Return the [X, Y] coordinate for the center point of the cell that contains the specified text.  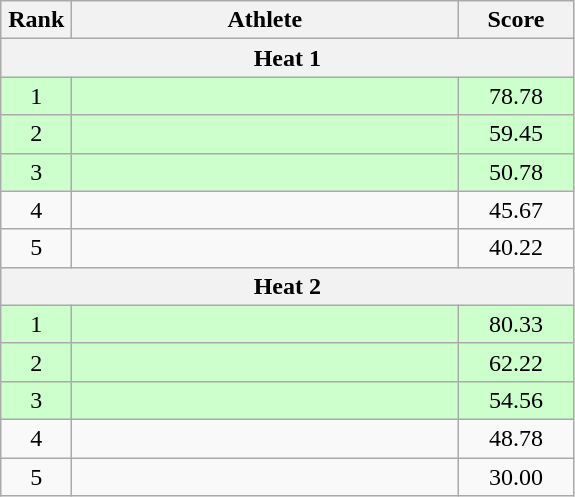
Athlete [265, 20]
50.78 [516, 172]
45.67 [516, 210]
30.00 [516, 477]
78.78 [516, 96]
62.22 [516, 362]
48.78 [516, 438]
54.56 [516, 400]
80.33 [516, 324]
59.45 [516, 134]
Heat 1 [288, 58]
Score [516, 20]
Rank [36, 20]
Heat 2 [288, 286]
40.22 [516, 248]
